Extract the (X, Y) coordinate from the center of the cell holding the provided text.  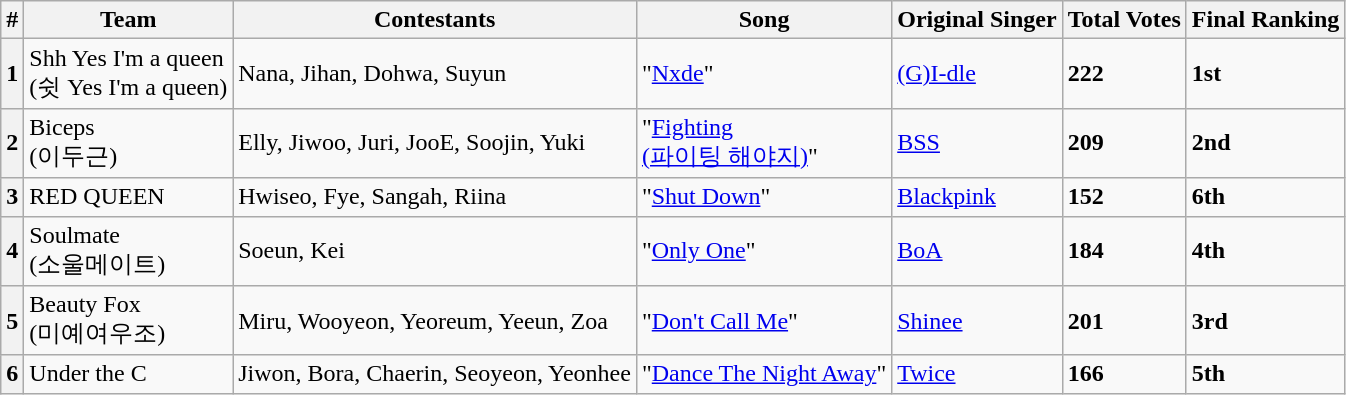
Soulmate(소울메이트) (128, 251)
4th (1265, 251)
# (12, 20)
166 (1124, 374)
5th (1265, 374)
184 (1124, 251)
3 (12, 197)
Team (128, 20)
Beauty Fox(미예여우조) (128, 321)
209 (1124, 143)
Contestants (435, 20)
2 (12, 143)
Jiwon, Bora, Chaerin, Seoyeon, Yeonhee (435, 374)
Nana, Jihan, Dohwa, Suyun (435, 74)
Shinee (977, 321)
Biceps(이두근) (128, 143)
BoA (977, 251)
"Don't Call Me" (764, 321)
Song (764, 20)
Shh Yes I'm a queen(쉿 Yes I'm a queen) (128, 74)
152 (1124, 197)
2nd (1265, 143)
"Fighting(파이팅 해야지)" (764, 143)
"Shut Down" (764, 197)
Elly, Jiwoo, Juri, JooE, Soojin, Yuki (435, 143)
222 (1124, 74)
6th (1265, 197)
5 (12, 321)
Soeun, Kei (435, 251)
Original Singer (977, 20)
1st (1265, 74)
201 (1124, 321)
Miru, Wooyeon, Yeoreum, Yeeun, Zoa (435, 321)
Final Ranking (1265, 20)
6 (12, 374)
Hwiseo, Fye, Sangah, Riina (435, 197)
RED QUEEN (128, 197)
BSS (977, 143)
(G)I-dle (977, 74)
4 (12, 251)
Under the C (128, 374)
Twice (977, 374)
3rd (1265, 321)
"Dance The Night Away" (764, 374)
"Nxde" (764, 74)
"Only One" (764, 251)
Total Votes (1124, 20)
1 (12, 74)
Blackpink (977, 197)
